Locate the cell with the specified text and output its [x, y] center coordinate. 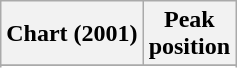
Chart (2001) [72, 34]
Peakposition [189, 34]
